Extract the (X, Y) coordinate from the center of the cell holding the provided text.  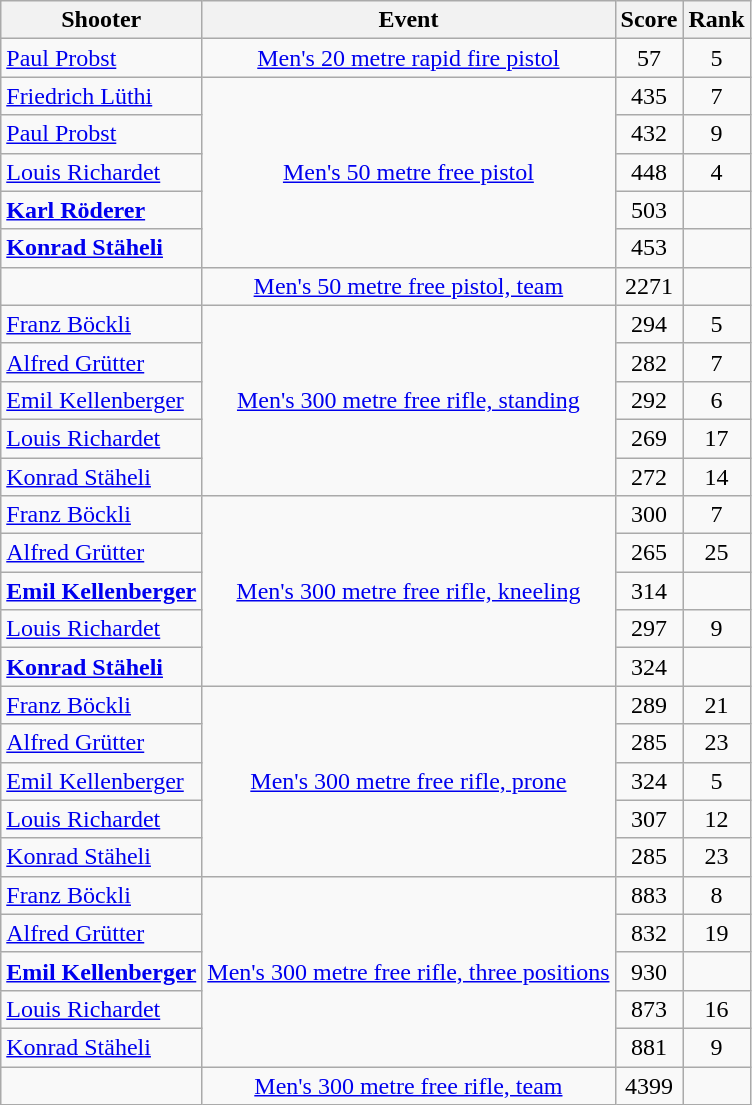
307 (649, 819)
Karl Röderer (102, 210)
2271 (649, 286)
272 (649, 477)
832 (649, 933)
Shooter (102, 20)
269 (649, 438)
Rank (716, 20)
Men's 300 metre free rifle, team (408, 1085)
Friedrich Lüthi (102, 96)
19 (716, 933)
873 (649, 1009)
Event (408, 20)
4399 (649, 1085)
8 (716, 895)
881 (649, 1047)
Men's 50 metre free pistol (408, 172)
297 (649, 629)
289 (649, 705)
Men's 20 metre rapid fire pistol (408, 58)
14 (716, 477)
292 (649, 400)
453 (649, 248)
Score (649, 20)
314 (649, 591)
12 (716, 819)
883 (649, 895)
17 (716, 438)
294 (649, 324)
930 (649, 971)
503 (649, 210)
448 (649, 172)
282 (649, 362)
300 (649, 515)
6 (716, 400)
57 (649, 58)
21 (716, 705)
25 (716, 553)
Men's 50 metre free pistol, team (408, 286)
4 (716, 172)
Men's 300 metre free rifle, standing (408, 400)
Men's 300 metre free rifle, prone (408, 781)
432 (649, 134)
265 (649, 553)
435 (649, 96)
16 (716, 1009)
Men's 300 metre free rifle, three positions (408, 971)
Men's 300 metre free rifle, kneeling (408, 591)
